Search for the cell housing the specified text and yield its [x, y] center coordinate. 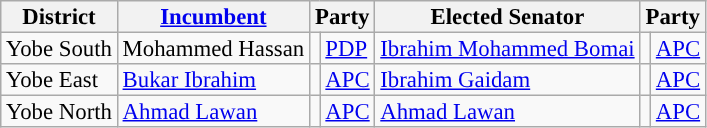
Yobe South [60, 49]
PDP [348, 49]
Ibrahim Mohammed Bomai [508, 49]
District [60, 17]
Yobe North [60, 112]
Ibrahim Gaidam [508, 80]
Elected Senator [508, 17]
Bukar Ibrahim [213, 80]
Yobe East [60, 80]
Mohammed Hassan [213, 49]
Incumbent [213, 17]
